Identify which cell holds the provided text, then report its (x, y) central coordinate. 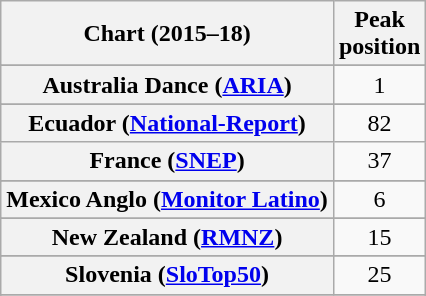
1 (379, 85)
Mexico Anglo (Monitor Latino) (168, 199)
Slovenia (SloTop50) (168, 275)
82 (379, 123)
New Zealand (RMNZ) (168, 237)
6 (379, 199)
15 (379, 237)
37 (379, 161)
Peakposition (379, 34)
Australia Dance (ARIA) (168, 85)
France (SNEP) (168, 161)
25 (379, 275)
Ecuador (National-Report) (168, 123)
Chart (2015–18) (168, 34)
